Detect which cell encompasses the target text, then output its [x, y] center coordinate. 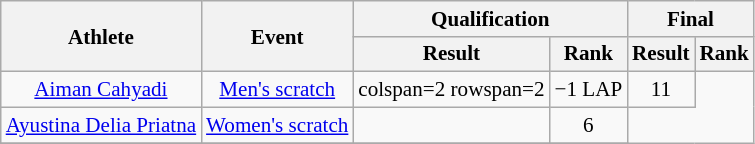
11 [660, 90]
Final [690, 18]
Men's scratch [277, 90]
Athlete [101, 36]
colspan=2 rowspan=2 [451, 90]
−1 LAP [589, 90]
Ayustina Delia Priatna [101, 124]
Aiman Cahyadi [101, 90]
Event [277, 36]
Women's scratch [277, 124]
Qualification [490, 18]
6 [589, 124]
